Capture the cell that displays the provided text and extract its [X, Y] central coordinate. 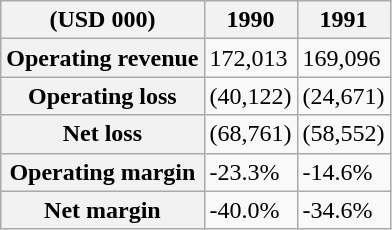
-34.6% [344, 210]
Operating margin [102, 172]
169,096 [344, 58]
-23.3% [250, 172]
(24,671) [344, 96]
Operating revenue [102, 58]
172,013 [250, 58]
Net loss [102, 134]
(40,122) [250, 96]
(USD 000) [102, 20]
1990 [250, 20]
(68,761) [250, 134]
-40.0% [250, 210]
(58,552) [344, 134]
Operating loss [102, 96]
Net margin [102, 210]
-14.6% [344, 172]
1991 [344, 20]
